Return (x, y) of the center of cell containing provided text 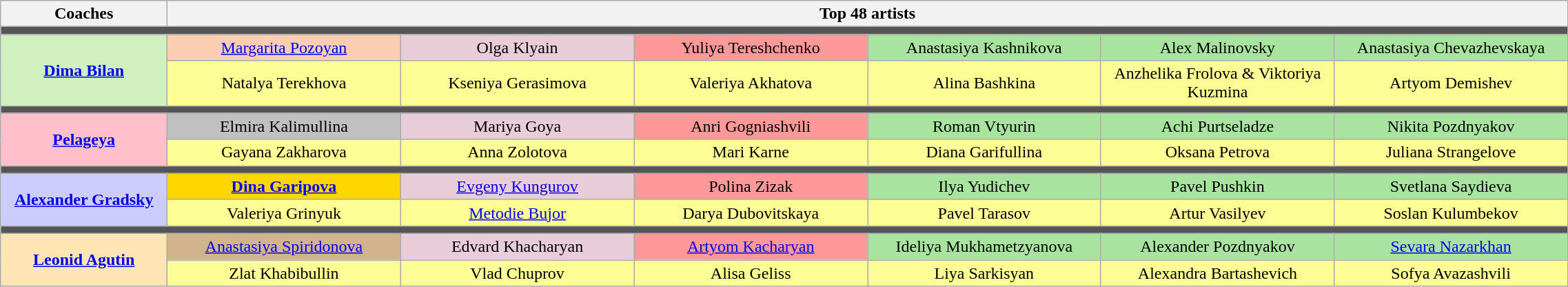
Zlat Khabibullin (284, 273)
Valeriya Akhatova (751, 83)
Anzhelika Frolova & Viktoriya Kuzmina (1217, 83)
Darya Dubovitskaya (751, 212)
Dima Bilan (84, 70)
Ilya Yudichev (984, 186)
Metodie Bujor (517, 212)
Artur Vasilyev (1217, 212)
Anna Zolotova (517, 152)
Alexander Pozdnyakov (1217, 246)
Anastasiya Chevazhevskaya (1452, 48)
Liya Sarkisyan (984, 273)
Pavel Pushkin (1217, 186)
Diana Garifullina (984, 152)
Valeriya Grinyuk (284, 212)
Alexandra Bartashevich (1217, 273)
Pelageya (84, 139)
Nikita Pozdnyakov (1452, 126)
Margarita Pozoyan (284, 48)
Mari Karne (751, 152)
Juliana Strangelove (1452, 152)
Roman Vtyurin (984, 126)
Polina Zizak (751, 186)
Sofya Avazashvili (1452, 273)
Anri Gogniashvili (751, 126)
Anastasiya Kashnikova (984, 48)
Sevara Nazarkhan (1452, 246)
Dina Garipova (284, 186)
Edvard Khacharyan (517, 246)
Alisa Geliss (751, 273)
Gayana Zakharova (284, 152)
Vlad Chuprov (517, 273)
Olga Klyain (517, 48)
Artyom Demishev (1452, 83)
Yuliya Tereshchenko (751, 48)
Mariya Goya (517, 126)
Kseniya Gerasimova (517, 83)
Natalya Terekhova (284, 83)
Soslan Kulumbekov (1452, 212)
Alina Bashkina (984, 83)
Oksana Petrova (1217, 152)
Artyom Kacharyan (751, 246)
Ideliya Mukhametzyanova (984, 246)
Leonid Agutin (84, 259)
Top 48 artists (868, 14)
Alexander Gradsky (84, 199)
Anastasiya Spiridonova (284, 246)
Svetlana Saydieva (1452, 186)
Coaches (84, 14)
Pavel Tarasov (984, 212)
Achi Purtseladze (1217, 126)
Elmira Kalimullina (284, 126)
Evgeny Kungurov (517, 186)
Alex Malinovsky (1217, 48)
